From the cell containing the given text, extract its center point as [x, y] coordinate. 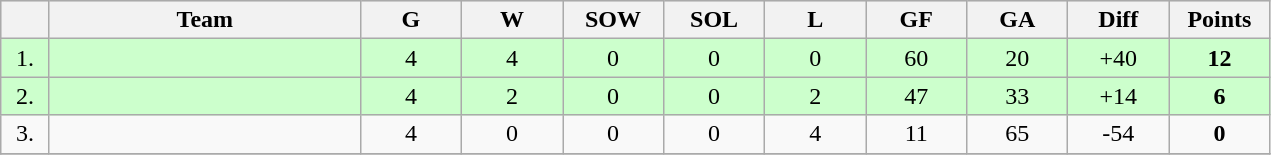
+14 [1118, 96]
20 [1018, 58]
33 [1018, 96]
12 [1220, 58]
60 [916, 58]
SOW [612, 20]
47 [916, 96]
GA [1018, 20]
65 [1018, 134]
-54 [1118, 134]
11 [916, 134]
SOL [714, 20]
1. [26, 58]
Team [204, 20]
GF [916, 20]
+40 [1118, 58]
Diff [1118, 20]
6 [1220, 96]
Points [1220, 20]
W [512, 20]
L [816, 20]
3. [26, 134]
2. [26, 96]
G [410, 20]
